Output the [x, y] coordinate of the center of the cell containing the given text.  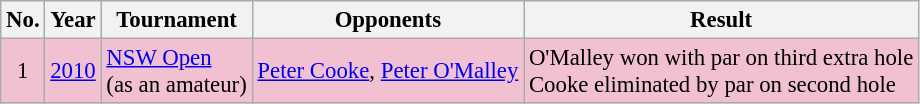
1 [23, 72]
NSW Open(as an amateur) [176, 72]
Year [73, 20]
Opponents [388, 20]
Tournament [176, 20]
Result [722, 20]
No. [23, 20]
Peter Cooke, Peter O'Malley [388, 72]
O'Malley won with par on third extra holeCooke eliminated by par on second hole [722, 72]
2010 [73, 72]
